Search for the cell housing the specified text and yield its (X, Y) center coordinate. 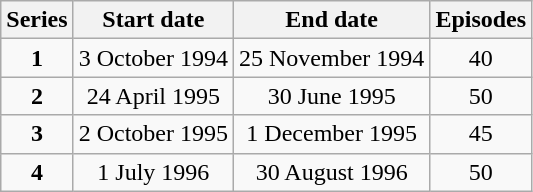
1 July 1996 (153, 172)
4 (37, 172)
24 April 1995 (153, 96)
25 November 1994 (331, 58)
3 October 1994 (153, 58)
45 (481, 134)
30 August 1996 (331, 172)
30 June 1995 (331, 96)
1 (37, 58)
1 December 1995 (331, 134)
2 October 1995 (153, 134)
Series (37, 20)
Start date (153, 20)
40 (481, 58)
Episodes (481, 20)
2 (37, 96)
3 (37, 134)
End date (331, 20)
